Provide the (X, Y) coordinate of the cell's center where the given text is located.  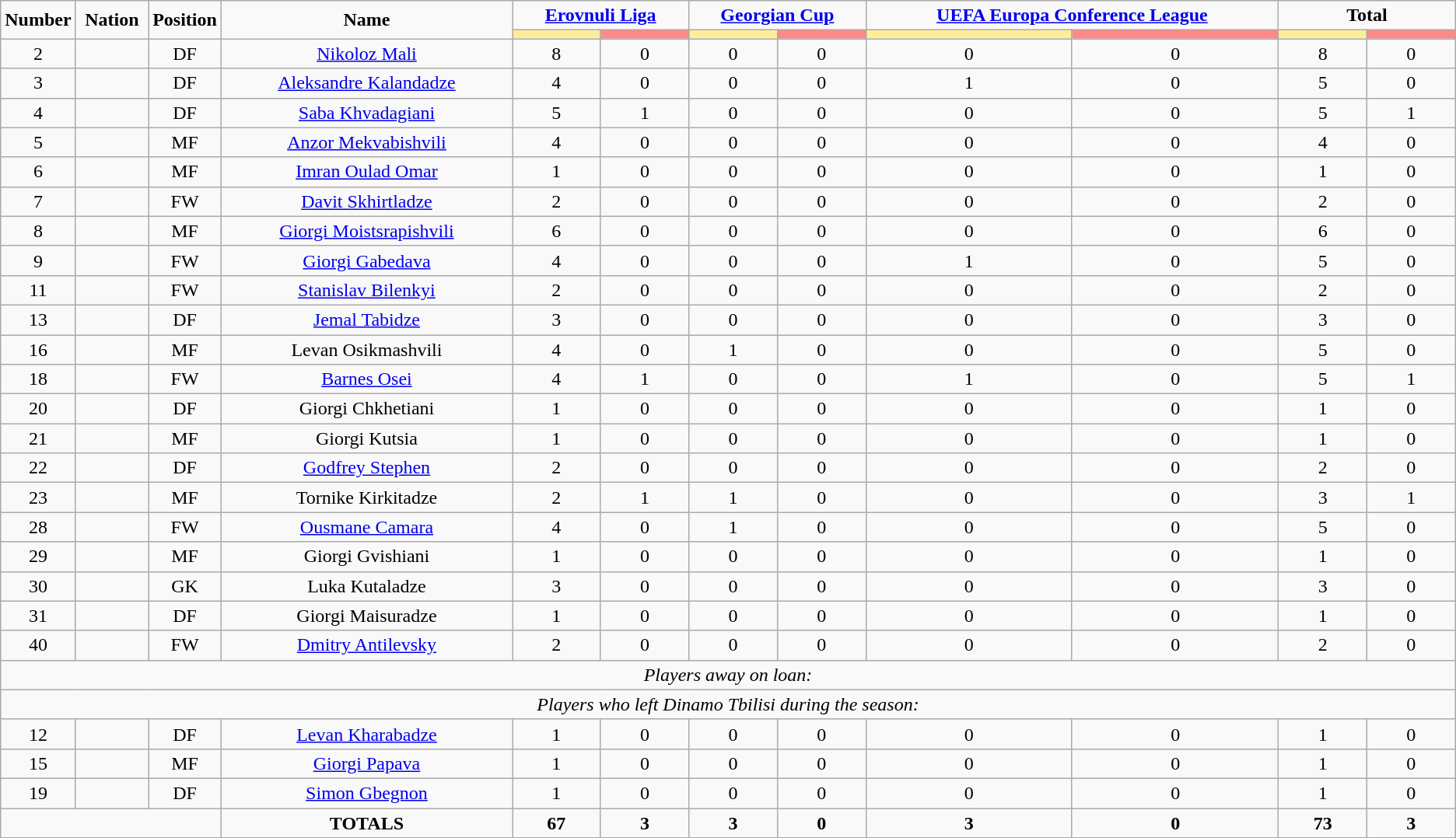
20 (38, 409)
Number (38, 20)
Stanislav Bilenkyi (366, 290)
Anzor Mekvabishvili (366, 142)
Total (1367, 16)
18 (38, 379)
Position (185, 20)
Aleksandre Kalandadze (366, 83)
11 (38, 290)
73 (1323, 823)
Jemal Tabidze (366, 319)
GK (185, 586)
TOTALS (366, 823)
Barnes Osei (366, 379)
Luka Kutaladze (366, 586)
Giorgi Moistsrapishvili (366, 231)
Giorgi Gabedava (366, 260)
Giorgi Maisuradze (366, 616)
13 (38, 319)
9 (38, 260)
Players who left Dinamo Tbilisi during the season: (728, 704)
40 (38, 645)
23 (38, 498)
Godfrey Stephen (366, 468)
Giorgi Papava (366, 763)
31 (38, 616)
Ousmane Camara (366, 527)
UEFA Europa Conference League (1072, 16)
Tornike Kirkitadze (366, 498)
Simon Gbegnon (366, 793)
Erovnuli Liga (600, 16)
16 (38, 349)
22 (38, 468)
21 (38, 438)
Imran Oulad Omar (366, 172)
Nikoloz Mali (366, 54)
15 (38, 763)
Georgian Cup (778, 16)
Players away on loan: (728, 675)
30 (38, 586)
Giorgi Chkhetiani (366, 409)
Davit Skhirtladze (366, 201)
67 (556, 823)
Giorgi Kutsia (366, 438)
Levan Osikmashvili (366, 349)
Saba Khvadagiani (366, 113)
Nation (112, 20)
28 (38, 527)
29 (38, 557)
Levan Kharabadze (366, 734)
19 (38, 793)
7 (38, 201)
Dmitry Antilevsky (366, 645)
12 (38, 734)
Giorgi Gvishiani (366, 557)
Name (366, 20)
